Return the [X, Y] coordinate for the center point of the cell that contains the specified text.  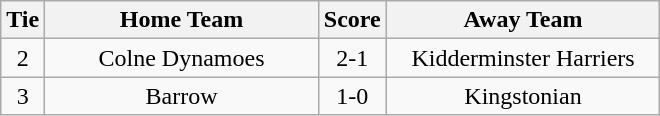
3 [23, 96]
Kingstonian [523, 96]
2 [23, 58]
Away Team [523, 20]
Home Team [182, 20]
Score [352, 20]
Kidderminster Harriers [523, 58]
Barrow [182, 96]
Tie [23, 20]
2-1 [352, 58]
Colne Dynamoes [182, 58]
1-0 [352, 96]
